Output the (X, Y) coordinate of the center of the cell containing the given text.  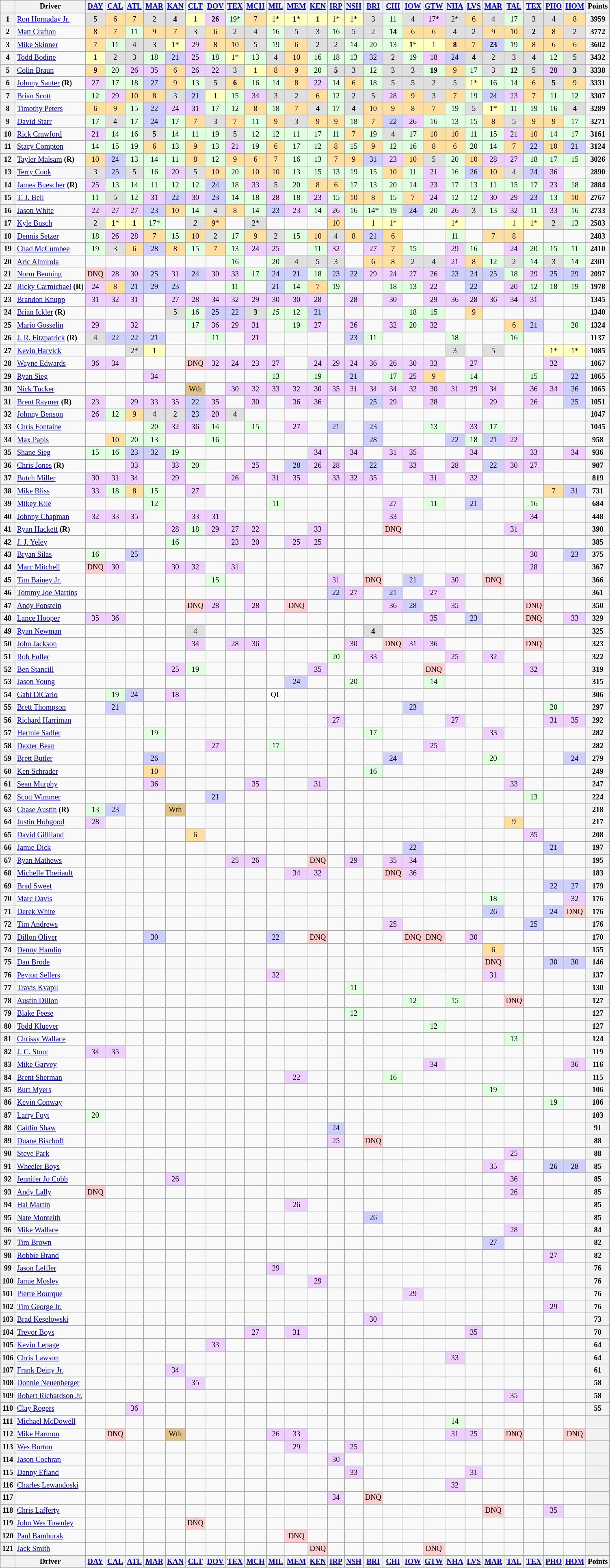
Chris Jones (R) (50, 466)
183 (598, 874)
Brian Ickler (R) (50, 313)
3338 (598, 71)
Richard Harriman (50, 720)
50 (8, 644)
208 (598, 835)
124 (598, 1039)
48 (8, 619)
Mike Garvey (50, 1065)
J. J. Yeley (50, 542)
86 (8, 1103)
100 (8, 1281)
113 (8, 1447)
101 (8, 1294)
68 (8, 874)
71 (8, 912)
Scott Wimmer (50, 797)
Blake Feese (50, 1014)
Ryan Hackett (R) (50, 529)
121 (8, 1549)
306 (598, 695)
367 (598, 567)
Matt Crafton (50, 33)
James Buescher (R) (50, 185)
366 (598, 580)
1324 (598, 325)
111 (8, 1422)
319 (598, 670)
Dan Brode (50, 962)
279 (598, 758)
John Jackson (50, 644)
David Gilliland (50, 835)
David Starr (50, 121)
77 (8, 988)
Lance Hooper (50, 619)
1137 (598, 338)
57 (8, 733)
Chrissy Wallace (50, 1039)
819 (598, 478)
46 (8, 593)
Larry Foyt (50, 1115)
2767 (598, 198)
Paul Bamburak (50, 1536)
Max Papis (50, 440)
45 (8, 580)
92 (8, 1179)
Dennis Setzer (50, 237)
Butch Miller (50, 478)
Kevin Harvick (50, 351)
Wheeler Boys (50, 1166)
684 (598, 504)
Tim George Jr. (50, 1307)
95 (8, 1218)
Shane Sieg (50, 453)
1345 (598, 300)
Mike Harmon (50, 1434)
112 (8, 1434)
1067 (598, 363)
Steve Park (50, 1153)
49 (8, 632)
1340 (598, 313)
42 (8, 542)
51 (8, 657)
Aric Almirola (50, 262)
QL (276, 695)
62 (8, 797)
44 (8, 567)
Robbie Brand (50, 1256)
John Wes Townley (50, 1523)
Justin Hobgood (50, 823)
170 (598, 937)
41 (8, 529)
292 (598, 720)
47 (8, 606)
247 (598, 784)
448 (598, 516)
Chad McCumbee (50, 249)
T. J. Bell (50, 198)
3271 (598, 121)
907 (598, 466)
Jason Leffler (50, 1269)
Timothy Peters (50, 109)
Norm Benning (50, 275)
59 (8, 758)
96 (8, 1231)
Ben Stancill (50, 670)
Jennifer Jo Cobb (50, 1179)
137 (598, 975)
Mikey Kile (50, 504)
Danny Efland (50, 1472)
1085 (598, 351)
80 (8, 1027)
731 (598, 491)
Nate Monteith (50, 1218)
146 (598, 962)
350 (598, 606)
2884 (598, 185)
97 (8, 1243)
Andy Ponstein (50, 606)
90 (8, 1153)
297 (598, 708)
Donnie Neuenberger (50, 1383)
Denny Hamlin (50, 950)
Marc Davis (50, 899)
Ryan Mathews (50, 861)
195 (598, 861)
Ken Schrader (50, 771)
Ricky Carmichael (R) (50, 287)
Mike Bliss (50, 491)
56 (8, 720)
375 (598, 555)
Mike Skinner (50, 45)
Jamie Mosley (50, 1281)
Todd Bodine (50, 58)
40 (8, 516)
Tommy Joe Martins (50, 593)
Kyle Busch (50, 224)
63 (8, 810)
Dexter Bean (50, 746)
54 (8, 695)
Nick Tucker (50, 389)
3959 (598, 20)
110 (8, 1409)
Brent Sherman (50, 1077)
Jason White (50, 211)
179 (598, 886)
78 (8, 1001)
2890 (598, 172)
102 (8, 1307)
104 (8, 1332)
Travis Kvapil (50, 988)
Tayler Malsam (R) (50, 159)
Derek White (50, 912)
197 (598, 848)
60 (8, 771)
3331 (598, 83)
385 (598, 542)
14* (373, 211)
3602 (598, 45)
Ryan Newman (50, 632)
Chris Lawson (50, 1357)
118 (8, 1510)
67 (8, 861)
Duane Bischoff (50, 1141)
Terry Cook (50, 172)
87 (8, 1115)
Caitlin Shaw (50, 1128)
Brad Sweet (50, 886)
2733 (598, 211)
93 (8, 1192)
Johnny Sauter (R) (50, 83)
Chase Austin (R) (50, 810)
Burt Myers (50, 1090)
Chris Fontaine (50, 428)
2410 (598, 249)
Hal Martin (50, 1205)
Michael McDowell (50, 1422)
Michelle Theriault (50, 874)
361 (598, 593)
325 (598, 632)
217 (598, 823)
3289 (598, 109)
Colin Braun (50, 71)
94 (8, 1205)
Andy Lally (50, 1192)
Bryan Silas (50, 555)
53 (8, 682)
105 (8, 1345)
81 (8, 1039)
Dillon Oliver (50, 937)
74 (8, 950)
249 (598, 771)
130 (598, 988)
3026 (598, 159)
107 (8, 1370)
19* (235, 20)
Wes Burton (50, 1447)
38 (8, 491)
155 (598, 950)
Wayne Edwards (50, 363)
Jack Smith (50, 1549)
Kevin Conway (50, 1103)
Johnny Benson (50, 415)
J. R. Fitzpatrick (R) (50, 338)
109 (8, 1396)
1047 (598, 415)
329 (598, 619)
1978 (598, 287)
Rick Crawford (50, 134)
Stacy Compton (50, 147)
3161 (598, 134)
Mario Gosselin (50, 325)
1051 (598, 402)
Charles Lewandoski (50, 1485)
Jason Young (50, 682)
Tim Bainey Jr. (50, 580)
Brett Thompson (50, 708)
3772 (598, 33)
39 (8, 504)
936 (598, 453)
72 (8, 924)
1045 (598, 428)
Brian Scott (50, 96)
218 (598, 810)
2583 (598, 224)
Brett Butler (50, 758)
Rob Fuller (50, 657)
52 (8, 670)
9* (215, 224)
Marc Mitchell (50, 567)
89 (8, 1141)
Frank Deiny Jr. (50, 1370)
3307 (598, 96)
Jamie Dick (50, 848)
37 (8, 478)
114 (8, 1460)
Pierre Bourque (50, 1294)
Tim Andrews (50, 924)
Tim Brown (50, 1243)
65 (8, 835)
398 (598, 529)
43 (8, 555)
Brent Raymer (R) (50, 402)
Chris Lafferty (50, 1510)
98 (8, 1256)
224 (598, 797)
79 (8, 1014)
Brad Keselowski (50, 1319)
99 (8, 1269)
Kevin Lepage (50, 1345)
2301 (598, 262)
958 (598, 440)
69 (8, 886)
Todd Kluever (50, 1027)
Trevor Boys (50, 1332)
Brandon Knupp (50, 300)
Ron Hornaday Jr. (50, 20)
J. C. Stout (50, 1052)
2483 (598, 237)
3124 (598, 147)
2097 (598, 275)
75 (8, 962)
117 (8, 1498)
108 (8, 1383)
3432 (598, 58)
Johnny Chapman (50, 516)
Austin Dillon (50, 1001)
323 (598, 644)
120 (8, 1536)
315 (598, 682)
Gabi DiCarlo (50, 695)
Peyton Sellers (50, 975)
Ryan Sieg (50, 376)
322 (598, 657)
Robert Richardson Jr. (50, 1396)
66 (8, 848)
Hermie Sadler (50, 733)
Mike Wallace (50, 1231)
83 (8, 1065)
Clay Rogers (50, 1409)
Jason Cochran (50, 1460)
Sean Murphy (50, 784)
